Provide the (X, Y) coordinate of the cell's center where the given text is located.  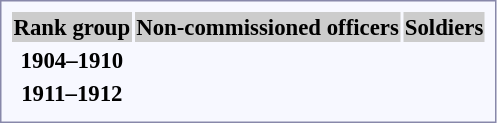
1911–1912 (72, 93)
Soldiers (444, 27)
Non-commissioned officers (268, 27)
1904–1910 (72, 60)
Rank group (72, 27)
